Pinpoint the cell where the given text exists, returning its [x, y] midpoint coordinate. 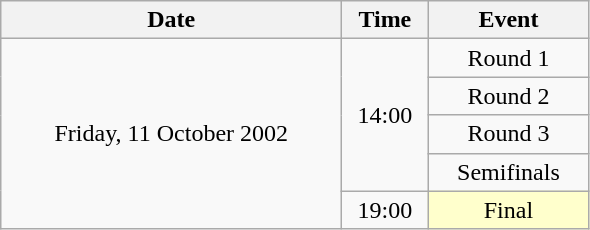
Date [172, 20]
Round 3 [508, 134]
Round 2 [508, 96]
Round 1 [508, 58]
Event [508, 20]
14:00 [385, 115]
Friday, 11 October 2002 [172, 134]
Time [385, 20]
Semifinals [508, 172]
19:00 [385, 210]
Final [508, 210]
